Capture the cell that displays the provided text and extract its [X, Y] central coordinate. 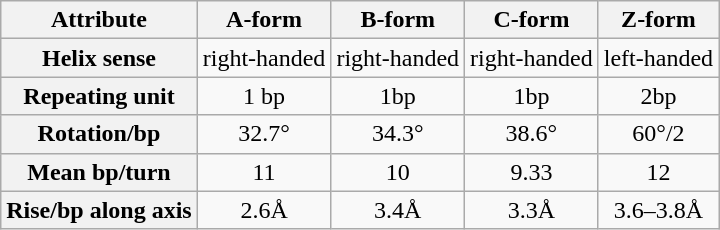
Repeating unit [99, 96]
12 [658, 172]
1 bp [264, 96]
Z-form [658, 20]
A-form [264, 20]
2.6Å [264, 210]
34.3° [398, 134]
60°/2 [658, 134]
9.33 [532, 172]
Mean bp/turn [99, 172]
left-handed [658, 58]
3.4Å [398, 210]
38.6° [532, 134]
B-form [398, 20]
C-form [532, 20]
2bp [658, 96]
Rise/bp along axis [99, 210]
32.7° [264, 134]
10 [398, 172]
Helix sense [99, 58]
3.3Å [532, 210]
Attribute [99, 20]
Rotation/bp [99, 134]
11 [264, 172]
3.6–3.8Å [658, 210]
